Search for the cell housing the specified text and yield its (X, Y) center coordinate. 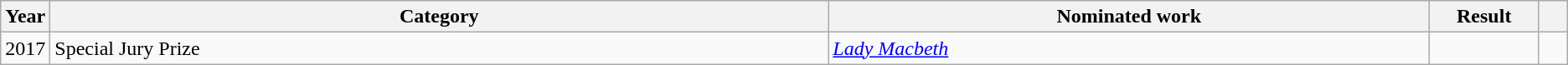
Category (439, 17)
Lady Macbeth (1129, 48)
Result (1484, 17)
2017 (25, 48)
Year (25, 17)
Special Jury Prize (439, 48)
Nominated work (1129, 17)
